Detect which cell encompasses the target text, then output its [X, Y] center coordinate. 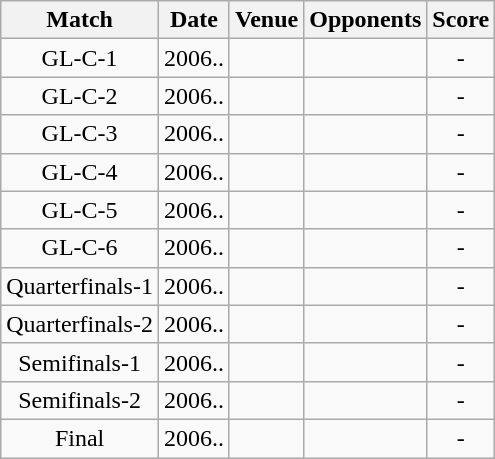
Match [80, 20]
Quarterfinals-1 [80, 286]
Opponents [366, 20]
GL-C-2 [80, 96]
GL-C-5 [80, 210]
GL-C-6 [80, 248]
Score [461, 20]
Venue [266, 20]
GL-C-1 [80, 58]
GL-C-3 [80, 134]
GL-C-4 [80, 172]
Semifinals-2 [80, 400]
Final [80, 438]
Quarterfinals-2 [80, 324]
Semifinals-1 [80, 362]
Date [194, 20]
